Determine the [X, Y] coordinate at the center of the cell enclosing the given text.  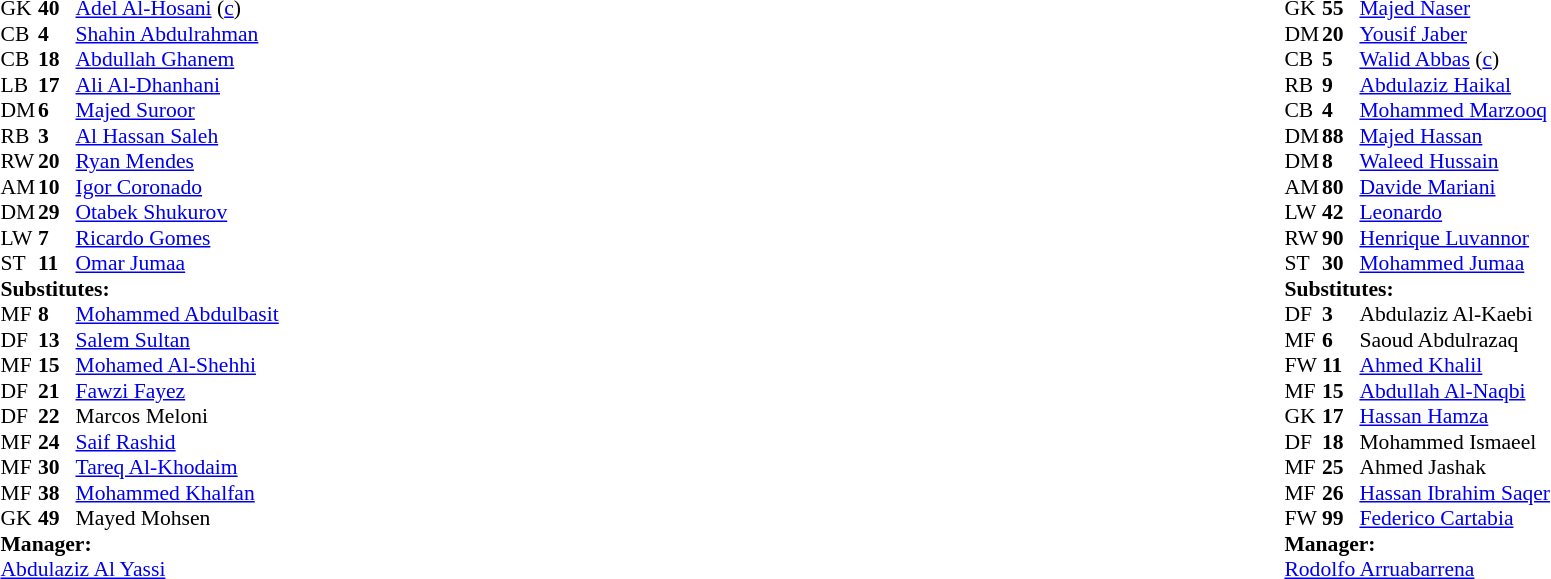
9 [1341, 85]
Ahmed Jashak [1454, 467]
22 [57, 417]
Ahmed Khalil [1454, 365]
Tareq Al-Khodaim [178, 467]
Henrique Luvannor [1454, 238]
Mayed Mohsen [178, 519]
Marcos Meloni [178, 417]
Majed Hassan [1454, 136]
38 [57, 493]
Yousif Jaber [1454, 34]
29 [57, 213]
7 [57, 238]
Fawzi Fayez [178, 391]
Al Hassan Saleh [178, 136]
Saif Rashid [178, 442]
Abdulaziz Haikal [1454, 85]
13 [57, 340]
Mohammed Khalfan [178, 493]
Shahin Abdulrahman [178, 34]
Hassan Hamza [1454, 417]
49 [57, 519]
Waleed Hussain [1454, 161]
25 [1341, 467]
Mohammed Jumaa [1454, 263]
Abdullah Al-Naqbi [1454, 391]
Mohammed Ismaeel [1454, 442]
99 [1341, 519]
Walid Abbas (c) [1454, 59]
90 [1341, 238]
5 [1341, 59]
Ryan Mendes [178, 161]
Abdullah Ghanem [178, 59]
Otabek Shukurov [178, 213]
26 [1341, 493]
Mohammed Abdulbasit [178, 315]
LB [19, 85]
Ali Al-Dhanhani [178, 85]
Federico Cartabia [1454, 519]
Hassan Ibrahim Saqer [1454, 493]
24 [57, 442]
Leonardo [1454, 213]
21 [57, 391]
10 [57, 187]
Saoud Abdulrazaq [1454, 340]
Majed Suroor [178, 111]
Ricardo Gomes [178, 238]
80 [1341, 187]
Igor Coronado [178, 187]
Davide Mariani [1454, 187]
88 [1341, 136]
42 [1341, 213]
Mohamed Al-Shehhi [178, 365]
Omar Jumaa [178, 263]
Salem Sultan [178, 340]
Mohammed Marzooq [1454, 111]
Abdulaziz Al-Kaebi [1454, 315]
